Output the [X, Y] coordinate of the center of the cell containing the given text.  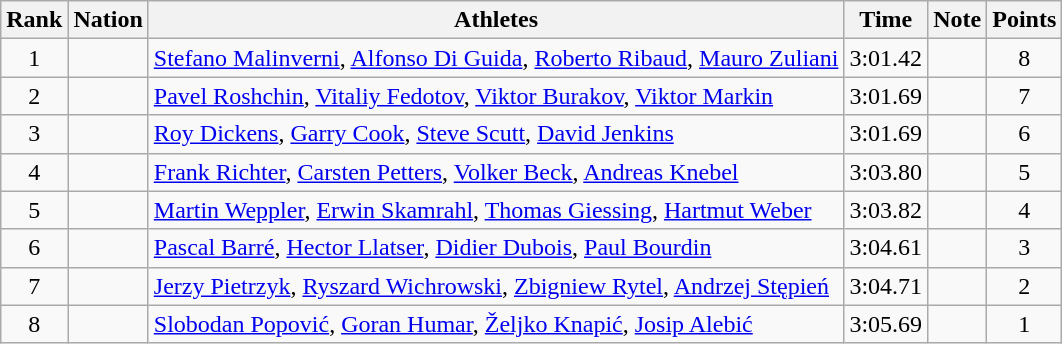
Note [958, 20]
3:03.82 [886, 210]
Pascal Barré, Hector Llatser, Didier Dubois, Paul Bourdin [496, 248]
3:04.61 [886, 248]
Pavel Roshchin, Vitaliy Fedotov, Viktor Burakov, Viktor Markin [496, 96]
Rank [34, 20]
3:01.42 [886, 58]
Nation [108, 20]
3:05.69 [886, 324]
3:04.71 [886, 286]
Frank Richter, Carsten Petters, Volker Beck, Andreas Knebel [496, 172]
Jerzy Pietrzyk, Ryszard Wichrowski, Zbigniew Rytel, Andrzej Stępień [496, 286]
Stefano Malinverni, Alfonso Di Guida, Roberto Ribaud, Mauro Zuliani [496, 58]
Points [1024, 20]
Martin Weppler, Erwin Skamrahl, Thomas Giessing, Hartmut Weber [496, 210]
3:03.80 [886, 172]
Athletes [496, 20]
Slobodan Popović, Goran Humar, Željko Knapić, Josip Alebić [496, 324]
Roy Dickens, Garry Cook, Steve Scutt, David Jenkins [496, 134]
Time [886, 20]
